Identify which cell holds the provided text, then report its [x, y] central coordinate. 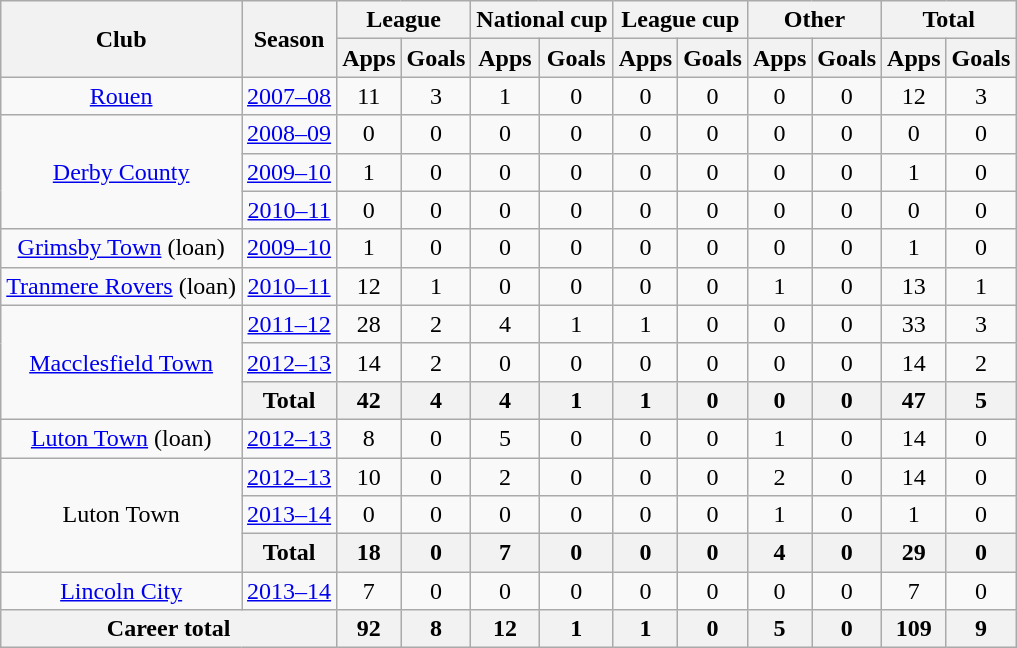
9 [981, 629]
Tranmere Rovers (loan) [122, 286]
47 [914, 400]
League cup [680, 20]
28 [369, 324]
League [404, 20]
42 [369, 400]
Macclesfield Town [122, 362]
Derby County [122, 172]
Luton Town (loan) [122, 438]
Luton Town [122, 515]
Grimsby Town (loan) [122, 248]
109 [914, 629]
Other [814, 20]
Club [122, 39]
18 [369, 553]
National cup [542, 20]
Season [290, 39]
2007–08 [290, 96]
Career total [169, 629]
13 [914, 286]
2011–12 [290, 324]
10 [369, 477]
92 [369, 629]
33 [914, 324]
2008–09 [290, 134]
Rouen [122, 96]
11 [369, 96]
Lincoln City [122, 591]
29 [914, 553]
